Identify which cell holds the provided text, then report its [X, Y] central coordinate. 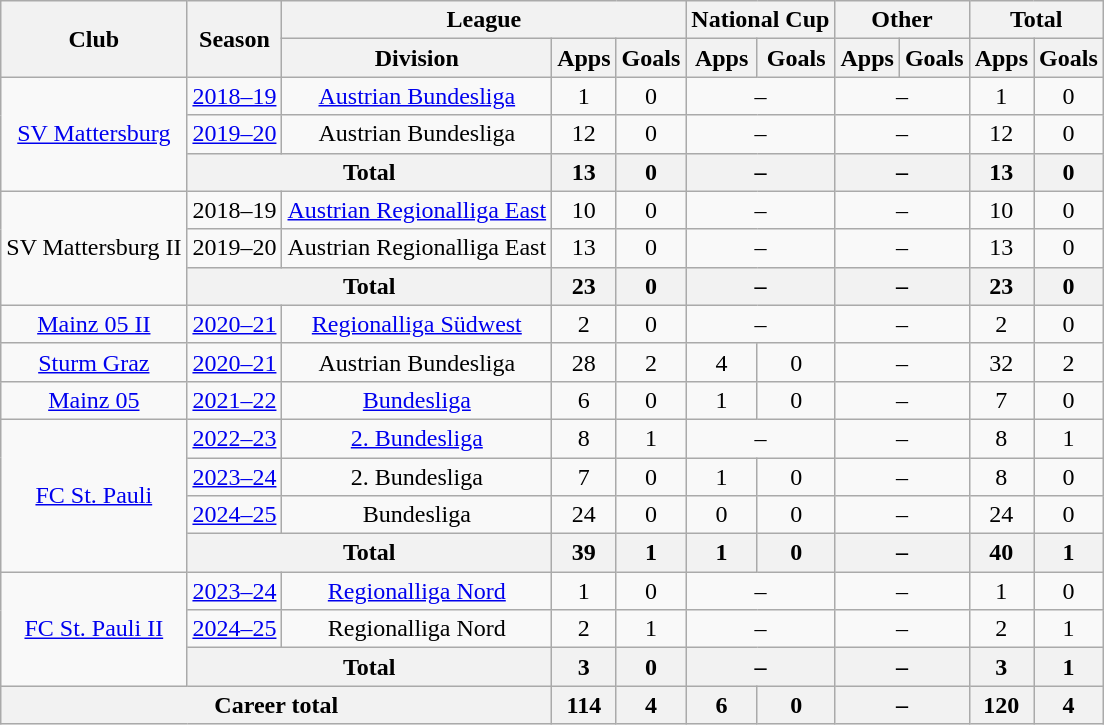
FC St. Pauli II [94, 629]
Season [234, 39]
Club [94, 39]
SV Mattersburg [94, 134]
2022–23 [234, 438]
Mainz 05 [94, 400]
FC St. Pauli [94, 495]
40 [1001, 553]
Division [417, 58]
SV Mattersburg II [94, 248]
Mainz 05 II [94, 324]
28 [584, 362]
114 [584, 705]
League [484, 20]
Career total [276, 705]
120 [1001, 705]
39 [584, 553]
Other [902, 20]
32 [1001, 362]
Regionalliga Südwest [417, 324]
Sturm Graz [94, 362]
2021–22 [234, 400]
National Cup [760, 20]
